Identify which cell holds the provided text, then report its [X, Y] central coordinate. 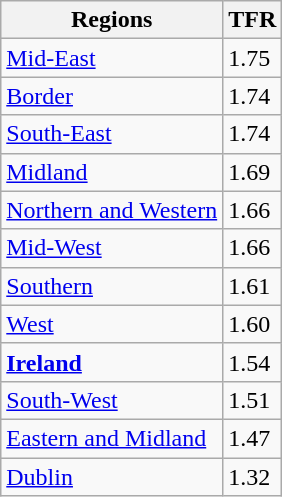
South-East [112, 134]
Mid-East [112, 58]
Southern [112, 286]
Midland [112, 172]
1.54 [252, 362]
TFR [252, 20]
1.51 [252, 400]
Regions [112, 20]
Border [112, 96]
1.60 [252, 324]
1.47 [252, 438]
1.32 [252, 477]
1.75 [252, 58]
West [112, 324]
Ireland [112, 362]
Dublin [112, 477]
1.61 [252, 286]
Mid-West [112, 248]
1.69 [252, 172]
Northern and Western [112, 210]
South-West [112, 400]
Eastern and Midland [112, 438]
